Return (X, Y) of the center of cell containing provided text 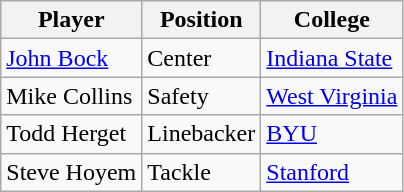
Safety (202, 96)
Stanford (332, 172)
Todd Herget (72, 134)
West Virginia (332, 96)
Mike Collins (72, 96)
BYU (332, 134)
College (332, 20)
Linebacker (202, 134)
John Bock (72, 58)
Player (72, 20)
Center (202, 58)
Position (202, 20)
Tackle (202, 172)
Steve Hoyem (72, 172)
Indiana State (332, 58)
